Output the [X, Y] coordinate of the center of the cell containing the given text.  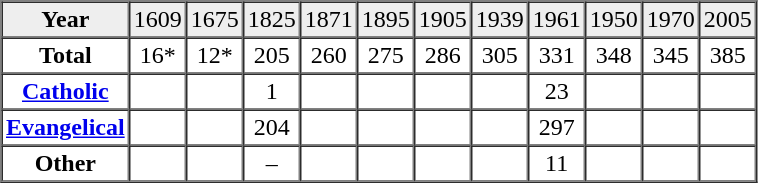
385 [728, 56]
Other [66, 164]
286 [442, 56]
1895 [386, 20]
305 [500, 56]
Total [66, 56]
1905 [442, 20]
11 [556, 164]
260 [328, 56]
204 [272, 128]
1675 [214, 20]
23 [556, 92]
331 [556, 56]
348 [614, 56]
1950 [614, 20]
12* [214, 56]
1939 [500, 20]
1970 [670, 20]
1 [272, 92]
1961 [556, 20]
Evangelical [66, 128]
2005 [728, 20]
297 [556, 128]
1609 [158, 20]
1825 [272, 20]
205 [272, 56]
275 [386, 56]
– [272, 164]
Year [66, 20]
1871 [328, 20]
Catholic [66, 92]
16* [158, 56]
345 [670, 56]
